Locate the cell with the specified text and output its [X, Y] center coordinate. 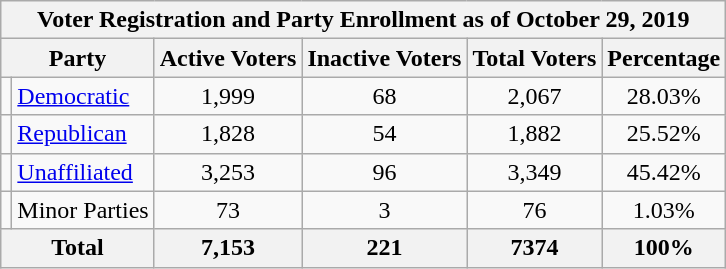
Total [78, 248]
96 [384, 172]
76 [534, 210]
45.42% [664, 172]
1,882 [534, 134]
1.03% [664, 210]
221 [384, 248]
3,349 [534, 172]
3 [384, 210]
Minor Parties [83, 210]
Unaffiliated [83, 172]
1,828 [228, 134]
25.52% [664, 134]
Active Voters [228, 58]
Inactive Voters [384, 58]
Total Voters [534, 58]
2,067 [534, 96]
100% [664, 248]
Republican [83, 134]
7,153 [228, 248]
3,253 [228, 172]
7374 [534, 248]
Democratic [83, 96]
68 [384, 96]
28.03% [664, 96]
Voter Registration and Party Enrollment as of October 29, 2019 [364, 20]
Percentage [664, 58]
Party [78, 58]
73 [228, 210]
1,999 [228, 96]
54 [384, 134]
